From the cell containing the given text, extract its center point as (x, y) coordinate. 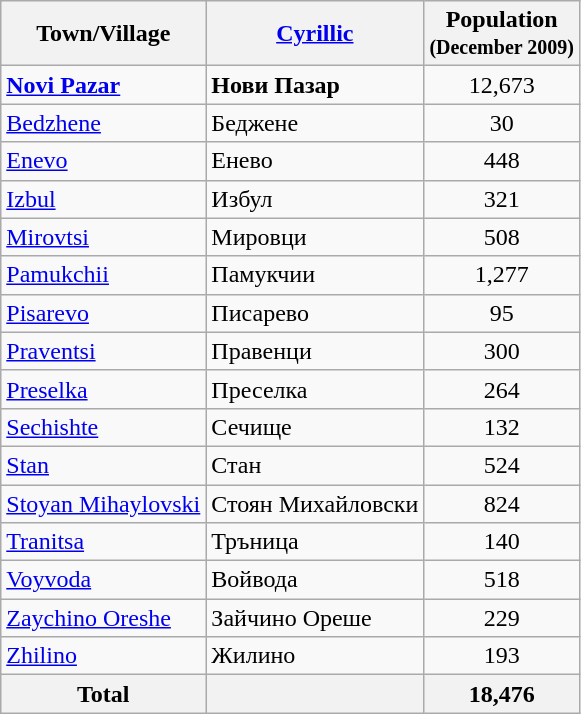
Мировци (315, 237)
132 (502, 427)
Преселка (315, 389)
Pisarevo (104, 313)
Zhilino (104, 656)
Правенци (315, 351)
524 (502, 465)
Cyrillic (315, 34)
Памукчии (315, 275)
Novi Pazar (104, 85)
Писарево (315, 313)
Беджене (315, 123)
193 (502, 656)
Войвода (315, 580)
Сечище (315, 427)
Bedzhene (104, 123)
Жилино (315, 656)
508 (502, 237)
Preselka (104, 389)
Енево (315, 161)
18,476 (502, 694)
95 (502, 313)
300 (502, 351)
518 (502, 580)
448 (502, 161)
Stan (104, 465)
321 (502, 199)
Enevo (104, 161)
824 (502, 503)
30 (502, 123)
Population(December 2009) (502, 34)
Стоян Михайловски (315, 503)
Stoyan Mihaylovski (104, 503)
Стан (315, 465)
Mirovtsi (104, 237)
Voyvoda (104, 580)
229 (502, 618)
Sechishte (104, 427)
1,277 (502, 275)
Pamukchii (104, 275)
140 (502, 542)
Zaychino Oreshe (104, 618)
Town/Village (104, 34)
Тръница (315, 542)
Praventsi (104, 351)
Izbul (104, 199)
Tranitsa (104, 542)
Нови Пазар (315, 85)
Избул (315, 199)
Total (104, 694)
12,673 (502, 85)
Зайчино Ореше (315, 618)
264 (502, 389)
